Identify which cell holds the provided text, then report its (x, y) central coordinate. 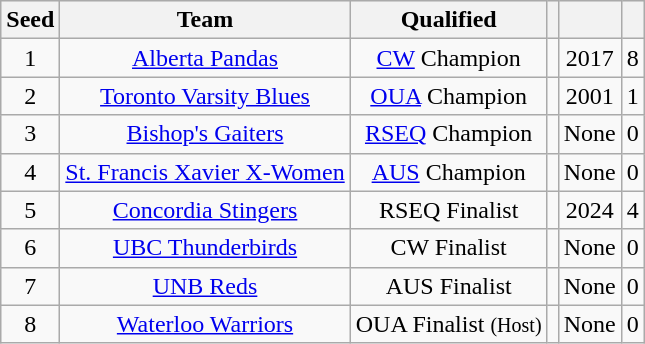
Alberta Pandas (205, 58)
2 (30, 96)
UNB Reds (205, 286)
Bishop's Gaiters (205, 134)
2024 (590, 210)
OUA Champion (448, 96)
5 (30, 210)
AUS Champion (448, 172)
Concordia Stingers (205, 210)
AUS Finalist (448, 286)
6 (30, 248)
Team (205, 20)
Waterloo Warriors (205, 324)
7 (30, 286)
CW Finalist (448, 248)
UBC Thunderbirds (205, 248)
2001 (590, 96)
Toronto Varsity Blues (205, 96)
2017 (590, 58)
St. Francis Xavier X-Women (205, 172)
3 (30, 134)
CW Champion (448, 58)
RSEQ Champion (448, 134)
Qualified (448, 20)
OUA Finalist (Host) (448, 324)
Seed (30, 20)
RSEQ Finalist (448, 210)
